Output the [x, y] coordinate of the center of the cell containing the given text.  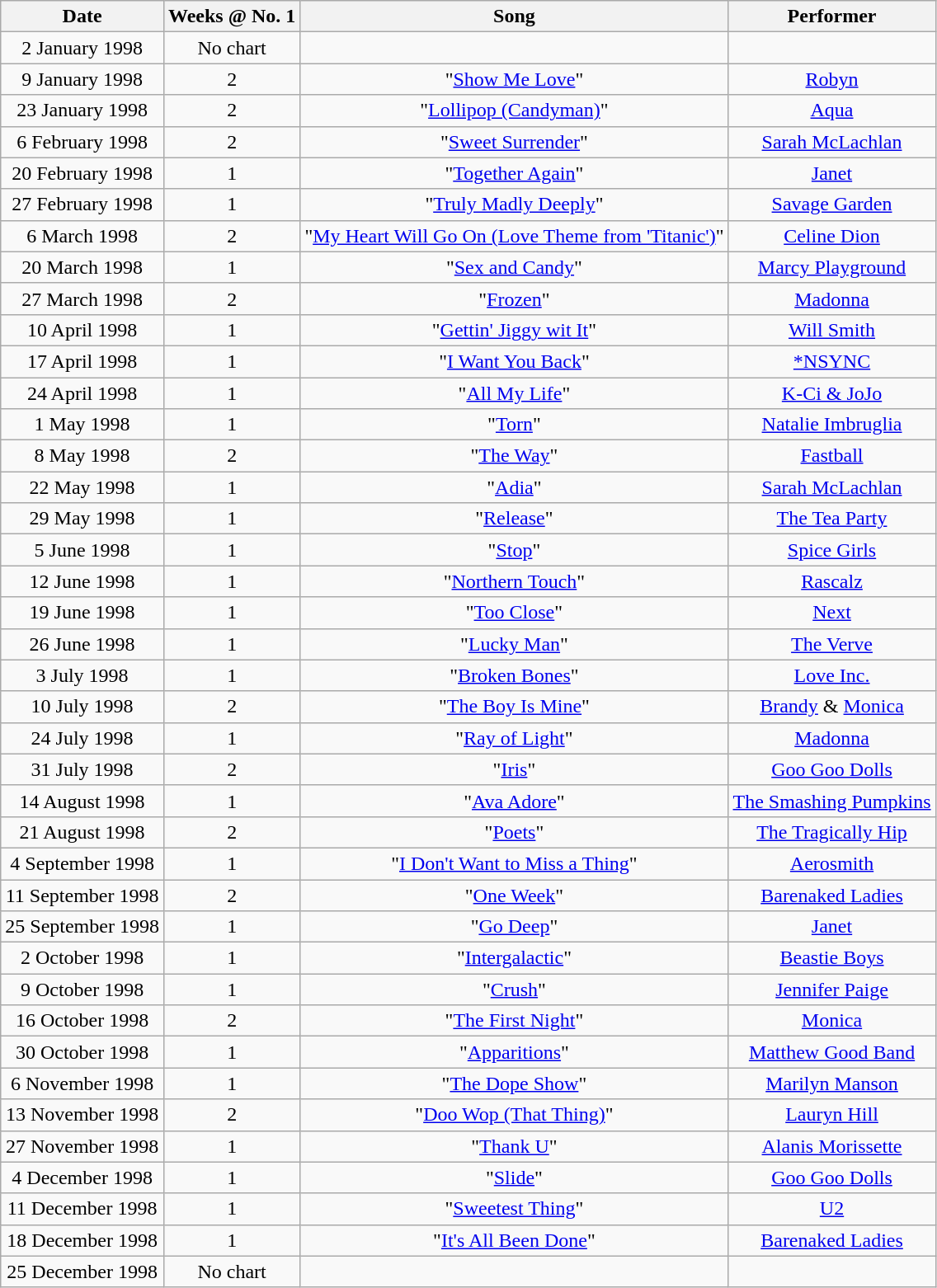
"Gettin' Jiggy wit It" [515, 330]
"The Boy Is Mine" [515, 707]
"Show Me Love" [515, 79]
10 April 1998 [82, 330]
6 November 1998 [82, 1084]
12 June 1998 [82, 581]
16 October 1998 [82, 1021]
"Torn" [515, 425]
"Sweet Surrender" [515, 142]
"Northern Touch" [515, 581]
The Tragically Hip [831, 832]
"Release" [515, 519]
4 September 1998 [82, 863]
6 March 1998 [82, 236]
"Lollipop (Candyman)" [515, 110]
"Frozen" [515, 298]
Savage Garden [831, 204]
25 September 1998 [82, 927]
"Too Close" [515, 613]
4 December 1998 [82, 1178]
"Truly Madly Deeply" [515, 204]
2 January 1998 [82, 48]
"My Heart Will Go On (Love Theme from 'Titanic')" [515, 236]
2 October 1998 [82, 958]
Spice Girls [831, 550]
Will Smith [831, 330]
Marcy Playground [831, 267]
24 July 1998 [82, 738]
Jennifer Paige [831, 990]
"The First Night" [515, 1021]
Performer [831, 16]
6 February 1998 [82, 142]
27 February 1998 [82, 204]
Natalie Imbruglia [831, 425]
"It's All Been Done" [515, 1240]
Rascalz [831, 581]
10 July 1998 [82, 707]
Aqua [831, 110]
K-Ci & JoJo [831, 393]
24 April 1998 [82, 393]
18 December 1998 [82, 1240]
"I Don't Want to Miss a Thing" [515, 863]
23 January 1998 [82, 110]
"Poets" [515, 832]
Next [831, 613]
The Verve [831, 644]
20 February 1998 [82, 173]
Weeks @ No. 1 [231, 16]
20 March 1998 [82, 267]
"Iris" [515, 769]
"Doo Wop (That Thing)" [515, 1115]
17 April 1998 [82, 361]
Monica [831, 1021]
"Apparitions" [515, 1052]
1 May 1998 [82, 425]
9 October 1998 [82, 990]
22 May 1998 [82, 487]
25 December 1998 [82, 1272]
5 June 1998 [82, 550]
11 December 1998 [82, 1209]
"Sweetest Thing" [515, 1209]
Beastie Boys [831, 958]
Robyn [831, 79]
"The Dope Show" [515, 1084]
Matthew Good Band [831, 1052]
19 June 1998 [82, 613]
"Lucky Man" [515, 644]
27 November 1998 [82, 1146]
"Together Again" [515, 173]
"I Want You Back" [515, 361]
The Smashing Pumpkins [831, 801]
"Crush" [515, 990]
*NSYNC [831, 361]
Alanis Morissette [831, 1146]
"The Way" [515, 456]
8 May 1998 [82, 456]
Aerosmith [831, 863]
14 August 1998 [82, 801]
11 September 1998 [82, 895]
"Ray of Light" [515, 738]
31 July 1998 [82, 769]
26 June 1998 [82, 644]
30 October 1998 [82, 1052]
Lauryn Hill [831, 1115]
"Sex and Candy" [515, 267]
"All My Life" [515, 393]
"One Week" [515, 895]
9 January 1998 [82, 79]
"Ava Adore" [515, 801]
13 November 1998 [82, 1115]
"Intergalactic" [515, 958]
27 March 1998 [82, 298]
"Thank U" [515, 1146]
29 May 1998 [82, 519]
Fastball [831, 456]
"Adia" [515, 487]
21 August 1998 [82, 832]
Celine Dion [831, 236]
"Go Deep" [515, 927]
Love Inc. [831, 675]
Song [515, 16]
"Stop" [515, 550]
3 July 1998 [82, 675]
Date [82, 16]
U2 [831, 1209]
Brandy & Monica [831, 707]
"Slide" [515, 1178]
"Broken Bones" [515, 675]
Marilyn Manson [831, 1084]
The Tea Party [831, 519]
